Determine the [x, y] coordinate at the center of the cell enclosing the given text.  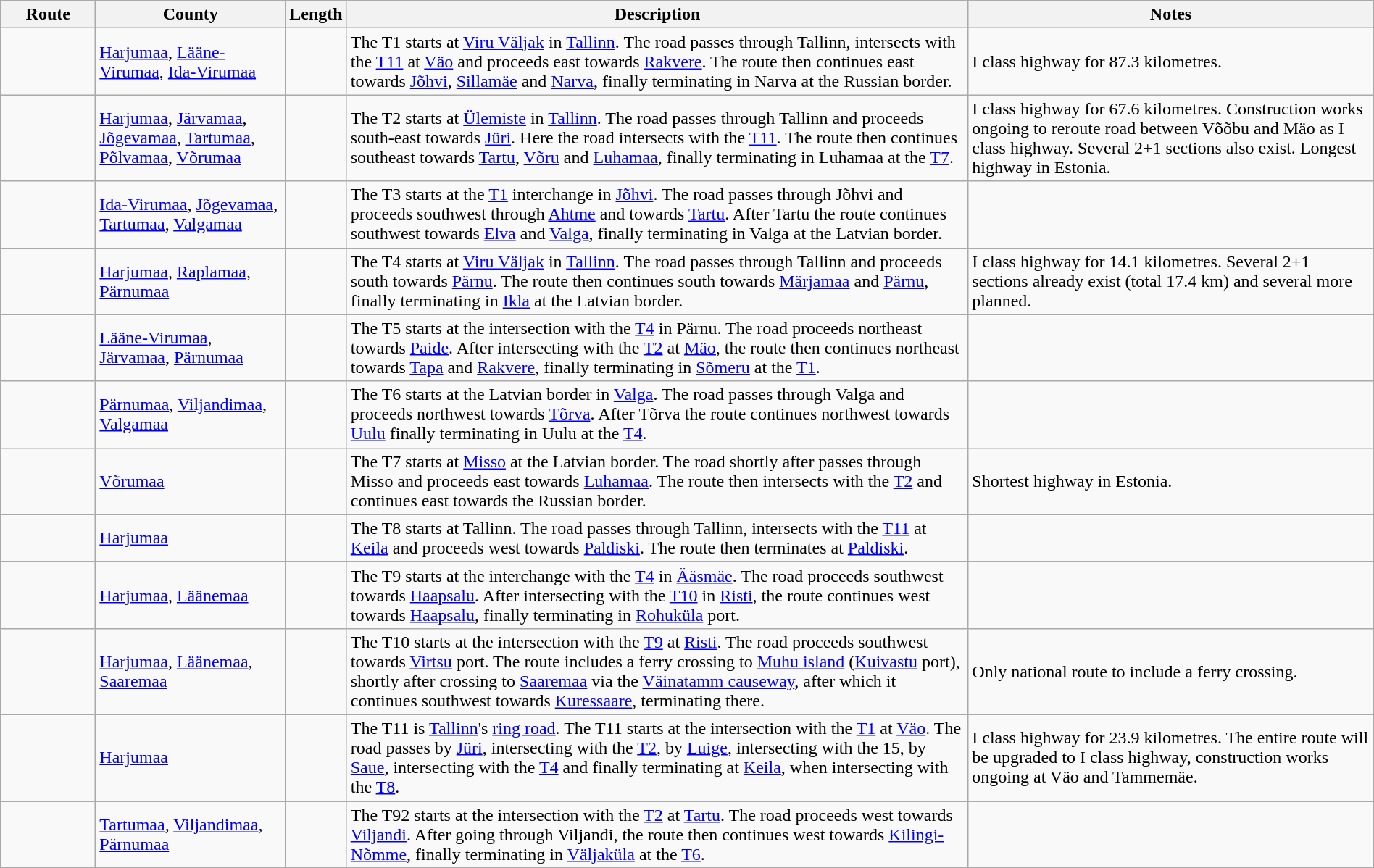
Shortest highway in Estonia. [1171, 481]
I class highway for 87.3 kilometres. [1171, 62]
I class highway for 23.9 kilometres. The entire route will be upgraded to I class highway, construction works ongoing at Väo and Tammemäe. [1171, 758]
County [191, 14]
Pärnumaa, Viljandimaa, Valgamaa [191, 414]
Only national route to include a ferry crossing. [1171, 671]
Lääne-Virumaa, Järvamaa, Pärnumaa [191, 348]
Harjumaa, Läänemaa [191, 595]
I class highway for 14.1 kilometres. Several 2+1 sections already exist (total 17.4 km) and several more planned. [1171, 281]
Ida-Virumaa, Jõgevamaa, Tartumaa, Valgamaa [191, 214]
Description [657, 14]
Harjumaa, Järvamaa, Jõgevamaa, Tartumaa, Põlvamaa, Võrumaa [191, 138]
Length [316, 14]
Harjumaa, Läänemaa, Saaremaa [191, 671]
Notes [1171, 14]
Tartumaa, Viljandimaa, Pärnumaa [191, 835]
Harjumaa, Lääne-Virumaa, Ida-Virumaa [191, 62]
Harjumaa, Raplamaa, Pärnumaa [191, 281]
Võrumaa [191, 481]
Route [48, 14]
